Detect which cell encompasses the target text, then output its [X, Y] center coordinate. 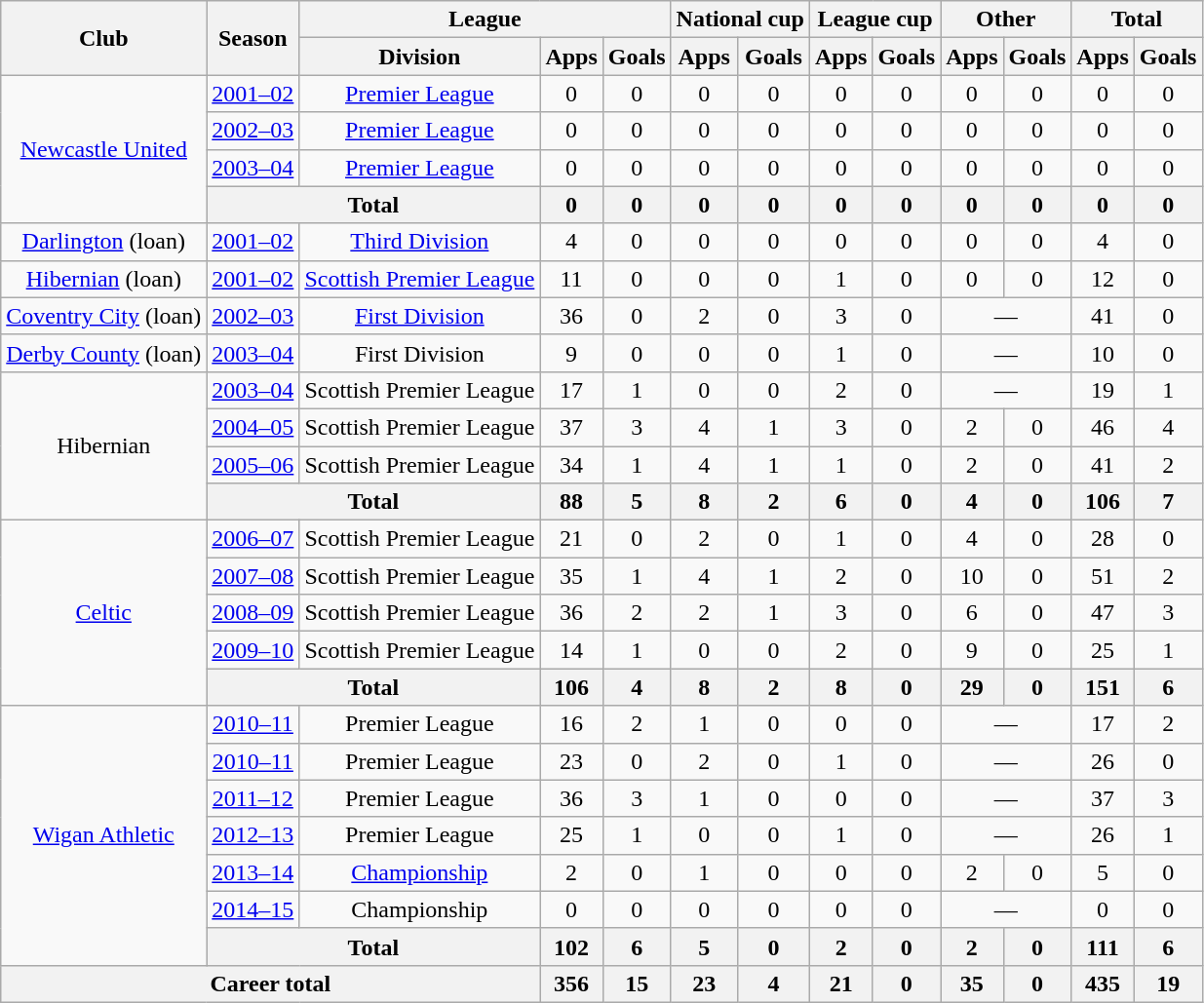
Coventry City (loan) [103, 316]
2014–15 [253, 909]
Season [253, 38]
14 [571, 650]
Division [419, 57]
111 [1103, 946]
Celtic [103, 613]
356 [571, 984]
2013–14 [253, 872]
Club [103, 38]
Wigan Athletic [103, 835]
Hibernian [103, 445]
47 [1103, 613]
2004–05 [253, 427]
Derby County (loan) [103, 353]
2005–06 [253, 465]
Darlington (loan) [103, 242]
Third Division [419, 242]
435 [1103, 984]
National cup [740, 19]
2008–09 [253, 613]
Other [1006, 19]
11 [571, 279]
League cup [874, 19]
51 [1103, 576]
102 [571, 946]
34 [571, 465]
12 [1103, 279]
7 [1168, 502]
Hibernian (loan) [103, 279]
2009–10 [253, 650]
151 [1103, 687]
28 [1103, 539]
29 [972, 687]
Newcastle United [103, 149]
16 [571, 724]
15 [637, 984]
League [485, 19]
2006–07 [253, 539]
46 [1103, 427]
Career total [271, 984]
2011–12 [253, 798]
88 [571, 502]
2007–08 [253, 576]
2012–13 [253, 835]
